Return [X, Y] of the center of cell containing provided text 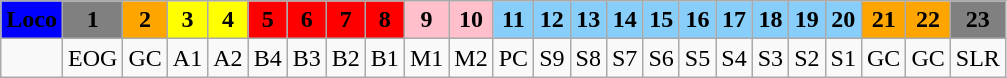
11 [513, 20]
EOG [92, 58]
21 [883, 20]
2 [145, 20]
S9 [552, 58]
SLR [978, 58]
20 [843, 20]
1 [92, 20]
M1 [426, 58]
S8 [588, 58]
12 [552, 20]
6 [306, 20]
B2 [346, 58]
S6 [661, 58]
S4 [734, 58]
9 [426, 20]
13 [588, 20]
M2 [471, 58]
A2 [228, 58]
14 [624, 20]
S3 [770, 58]
B4 [268, 58]
22 [928, 20]
17 [734, 20]
10 [471, 20]
3 [187, 20]
A1 [187, 58]
23 [978, 20]
Loco [32, 20]
S2 [807, 58]
PC [513, 58]
B1 [384, 58]
4 [228, 20]
7 [346, 20]
19 [807, 20]
S1 [843, 58]
8 [384, 20]
S5 [697, 58]
16 [697, 20]
5 [268, 20]
B3 [306, 58]
15 [661, 20]
S7 [624, 58]
18 [770, 20]
